Output the [x, y] coordinate of the center of the cell containing the given text.  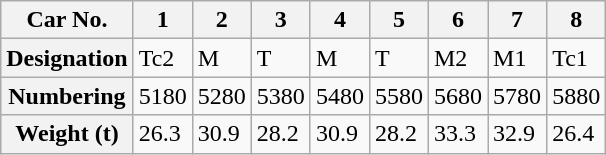
5880 [576, 96]
Tc2 [162, 58]
Tc1 [576, 58]
M1 [518, 58]
26.3 [162, 134]
5480 [340, 96]
5780 [518, 96]
1 [162, 20]
6 [458, 20]
5680 [458, 96]
2 [222, 20]
3 [280, 20]
5 [398, 20]
Numbering [67, 96]
Weight (t) [67, 134]
Car No. [67, 20]
5280 [222, 96]
M2 [458, 58]
4 [340, 20]
33.3 [458, 134]
5580 [398, 96]
26.4 [576, 134]
5180 [162, 96]
7 [518, 20]
32.9 [518, 134]
8 [576, 20]
Designation [67, 58]
5380 [280, 96]
